Return (X, Y) of the center of cell containing provided text 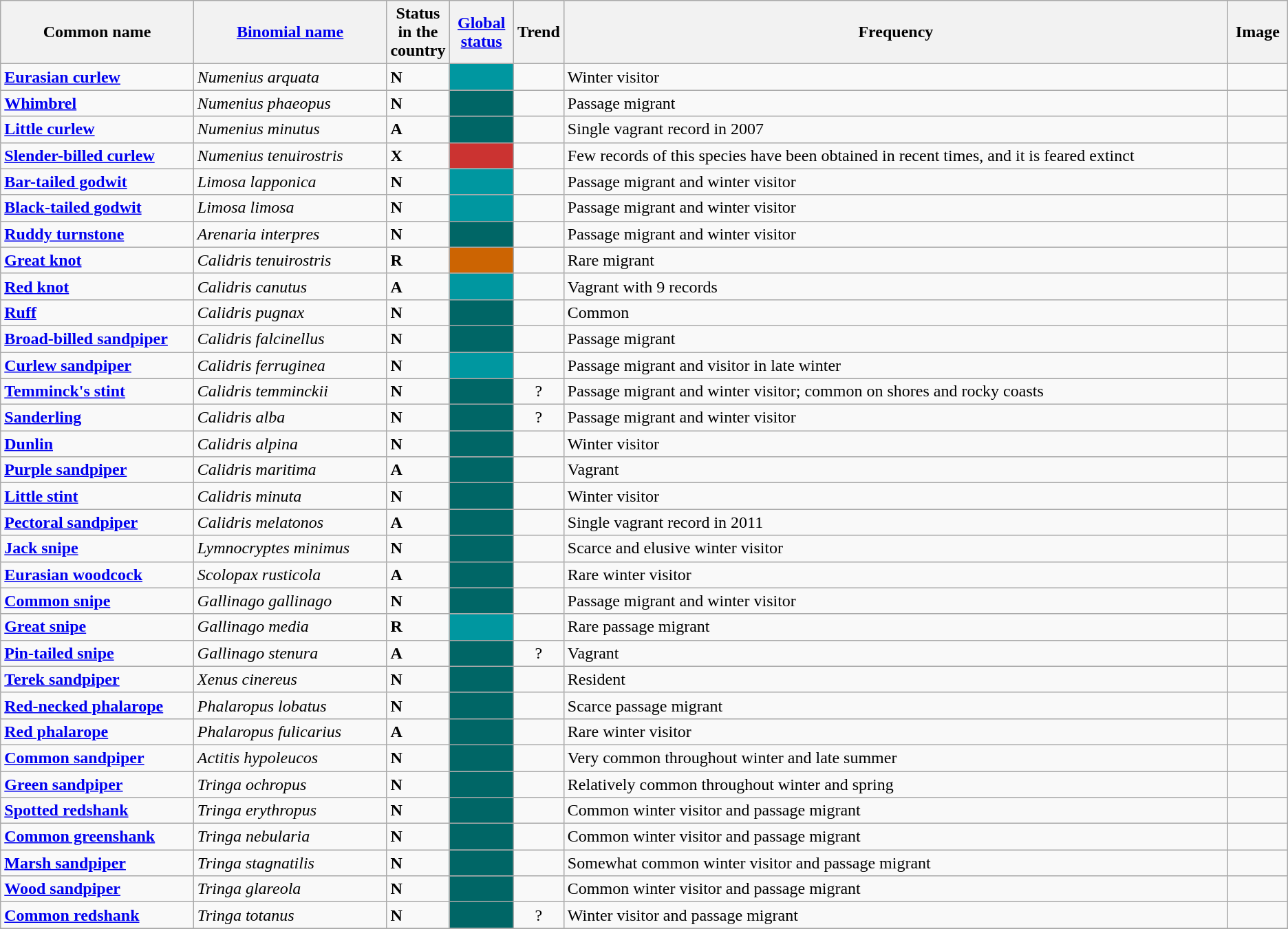
Gallinago stenura (290, 653)
Ruddy turnstone (98, 234)
Calidris canutus (290, 286)
Red phalarope (98, 732)
Calidris temminckii (290, 392)
Common (896, 312)
Calidris melatonos (290, 522)
Single vagrant record in 2007 (896, 129)
Terek sandpiper (98, 679)
Trend (538, 32)
Common redshank (98, 915)
Scarce passage migrant (896, 705)
Tringa glareola (290, 889)
Purple sandpiper (98, 470)
Phalaropus lobatus (290, 705)
Somewhat common winter visitor and passage migrant (896, 863)
Single vagrant record in 2011 (896, 522)
Numenius minutus (290, 129)
Red knot (98, 286)
Scarce and elusive winter visitor (896, 548)
Frequency (896, 32)
Binomial name (290, 32)
Phalaropus fulicarius (290, 732)
Tringa totanus (290, 915)
Dunlin (98, 444)
Wood sandpiper (98, 889)
Actitis hypoleucos (290, 758)
Relatively common throughout winter and spring (896, 784)
Common snipe (98, 601)
Pectoral sandpiper (98, 522)
Common name (98, 32)
Great knot (98, 260)
Common sandpiper (98, 758)
Calidris pugnax (290, 312)
Rare migrant (896, 260)
Winter visitor and passage migrant (896, 915)
Passage migrant and winter visitor; common on shores and rocky coasts (896, 392)
Calidris ferruginea (290, 365)
Jack snipe (98, 548)
Tringa ochropus (290, 784)
X (418, 156)
Pin-tailed snipe (98, 653)
Sanderling (98, 418)
Temminck's stint (98, 392)
Tringa erythropus (290, 811)
Global status (482, 32)
Few records of this species have been obtained in recent times, and it is feared extinct (896, 156)
Spotted redshank (98, 811)
Xenus cinereus (290, 679)
Passage migrant and visitor in late winter (896, 365)
Numenius arquata (290, 77)
Curlew sandpiper (98, 365)
Ruff (98, 312)
Gallinago media (290, 627)
Arenaria interpres (290, 234)
Vagrant with 9 records (896, 286)
Calidris alpina (290, 444)
Scolopax rusticola (290, 575)
Eurasian woodcock (98, 575)
Numenius tenuirostris (290, 156)
Whimbrel (98, 103)
Great snipe (98, 627)
Broad-billed sandpiper (98, 339)
Eurasian curlew (98, 77)
Calidris maritima (290, 470)
Calidris falcinellus (290, 339)
Resident (896, 679)
Common greenshank (98, 837)
Tringa stagnatilis (290, 863)
Calidris tenuirostris (290, 260)
Black-tailed godwit (98, 208)
Marsh sandpiper (98, 863)
Lymnocryptes minimus (290, 548)
Image (1258, 32)
Very common throughout winter and late summer (896, 758)
Limosa lapponica (290, 182)
Gallinago gallinago (290, 601)
Tringa nebularia (290, 837)
Little stint (98, 496)
Calidris minuta (290, 496)
Green sandpiper (98, 784)
Little curlew (98, 129)
Slender-billed curlew (98, 156)
Red-necked phalarope (98, 705)
Numenius phaeopus (290, 103)
Status in the country (418, 32)
Calidris alba (290, 418)
Rare passage migrant (896, 627)
Bar-tailed godwit (98, 182)
Limosa limosa (290, 208)
